Detect which cell encompasses the target text, then output its [X, Y] center coordinate. 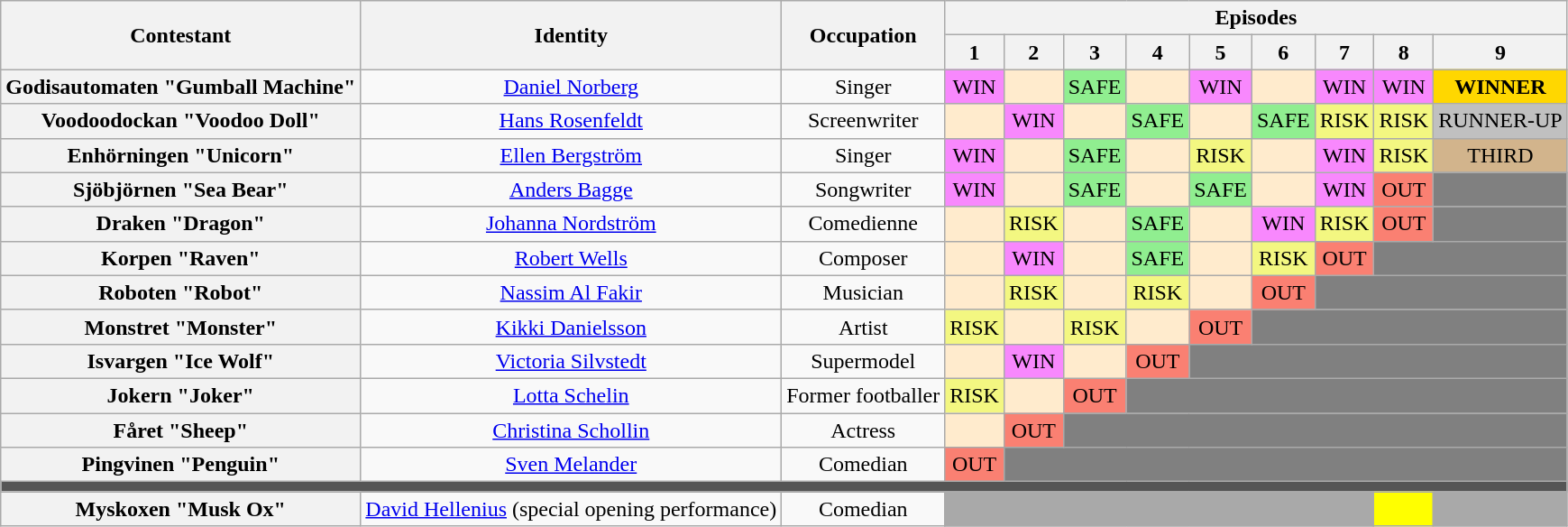
Songwriter [864, 190]
2 [1033, 52]
Artist [864, 327]
David Hellenius (special opening performance) [572, 509]
Occupation [864, 35]
Composer [864, 258]
Anders Bagge [572, 190]
Isvargen "Ice Wolf" [180, 361]
Johanna Nordström [572, 224]
Jokern "Joker" [180, 395]
Enhörningen "Unicorn" [180, 155]
9 [1500, 52]
7 [1344, 52]
Christina Schollin [572, 430]
WINNER [1500, 87]
3 [1095, 52]
Nassim Al Fakir [572, 292]
Identity [572, 35]
6 [1283, 52]
Voodoodockan "Voodoo Doll" [180, 121]
Victoria Silvstedt [572, 361]
Godisautomaten "Gumball Machine" [180, 87]
Musician [864, 292]
Screenwriter [864, 121]
1 [975, 52]
4 [1158, 52]
Korpen "Raven" [180, 258]
THIRD [1500, 155]
Robert Wells [572, 258]
Contestant [180, 35]
RUNNER-UP [1500, 121]
Former footballer [864, 395]
8 [1404, 52]
Sjöbjörnen "Sea Bear" [180, 190]
5 [1221, 52]
Monstret "Monster" [180, 327]
Kikki Danielsson [572, 327]
Hans Rosenfeldt [572, 121]
Daniel Norberg [572, 87]
Ellen Bergström [572, 155]
Fåret "Sheep" [180, 430]
Roboten "Robot" [180, 292]
Pingvinen "Penguin" [180, 465]
Lotta Schelin [572, 395]
Supermodel [864, 361]
Comedienne [864, 224]
Episodes [1256, 18]
Draken "Dragon" [180, 224]
Myskoxen "Musk Ox" [180, 509]
Sven Melander [572, 465]
Actress [864, 430]
